Return [X, Y] of the center of cell containing provided text 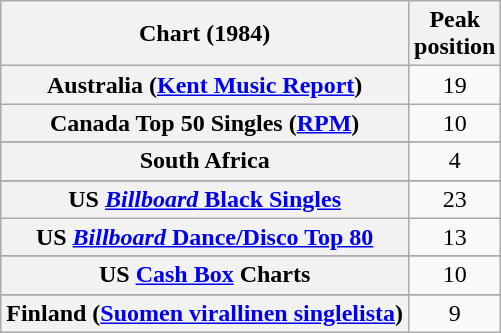
13 [455, 237]
US Billboard Black Singles [205, 199]
Peakposition [455, 34]
Australia (Kent Music Report) [205, 85]
Finland (Suomen virallinen singlelista) [205, 313]
23 [455, 199]
US Billboard Dance/Disco Top 80 [205, 237]
US Cash Box Charts [205, 275]
9 [455, 313]
19 [455, 85]
4 [455, 161]
Canada Top 50 Singles (RPM) [205, 123]
South Africa [205, 161]
Chart (1984) [205, 34]
